Pinpoint the cell where the given text exists, returning its (X, Y) midpoint coordinate. 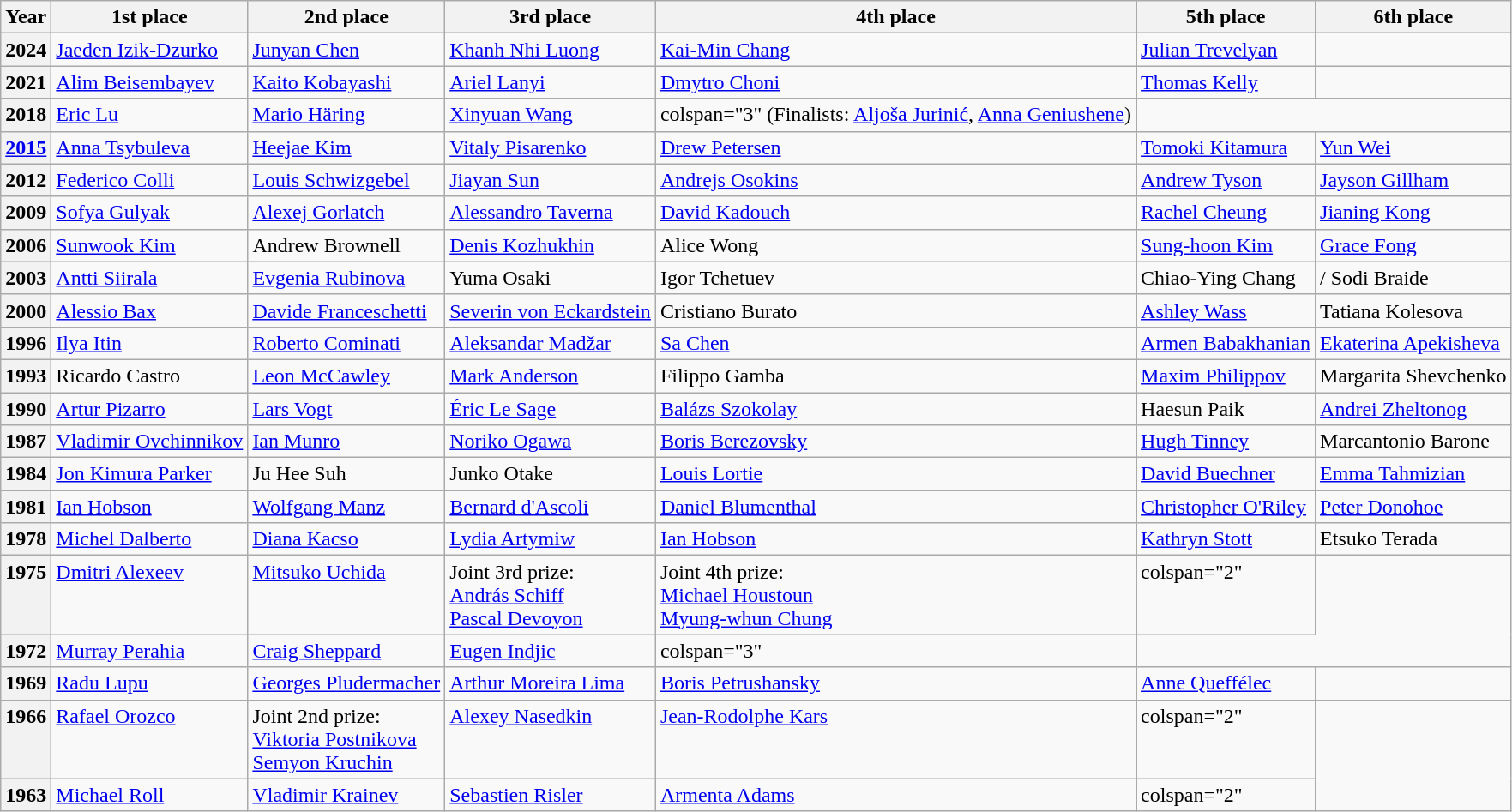
Mario Häring (346, 115)
Sa Chen (895, 343)
Etsuko Terada (1413, 539)
2009 (26, 213)
Radu Lupu (149, 683)
1963 (26, 795)
Maxim Philippov (1226, 376)
1990 (26, 409)
Yuma Osaki (551, 278)
1969 (26, 683)
Anna Tsybuleva (149, 147)
2018 (26, 115)
Ashley Wass (1226, 310)
Diana Kacso (346, 539)
Chiao-Ying Chang (1226, 278)
Tomoki Kitamura (1226, 147)
Artur Pizarro (149, 409)
Margarita Shevchenko (1413, 376)
Junyan Chen (346, 50)
Denis Kozhukhin (551, 245)
Kaito Kobayashi (346, 82)
Jiayan Sun (551, 180)
Haesun Paik (1226, 409)
Year (26, 17)
Filippo Gamba (895, 376)
2012 (26, 180)
Igor Tchetuev (895, 278)
Marcantonio Barone (1413, 442)
David Buechner (1226, 474)
Leon McCawley (346, 376)
Eugen Indjic (551, 651)
Michael Roll (149, 795)
Daniel Blumenthal (895, 507)
Alice Wong (895, 245)
Balázs Szokolay (895, 409)
Boris Berezovsky (895, 442)
Grace Fong (1413, 245)
Andrew Brownell (346, 245)
Mitsuko Uchida (346, 595)
Antti Siirala (149, 278)
Tatiana Kolesova (1413, 310)
1996 (26, 343)
Anne Queffélec (1226, 683)
Dmytro Choni (895, 82)
2015 (26, 147)
Vitaly Pisarenko (551, 147)
Ju Hee Suh (346, 474)
1966 (26, 739)
6th place (1413, 17)
Xinyuan Wang (551, 115)
Armen Babakhanian (1226, 343)
3rd place (551, 17)
/ Sodi Braide (1413, 278)
Cristiano Burato (895, 310)
Bernard d'Ascoli (551, 507)
2nd place (346, 17)
Louis Lortie (895, 474)
Vladimir Krainev (346, 795)
Junko Otake (551, 474)
Kai-Min Chang (895, 50)
Jon Kimura Parker (149, 474)
Alexej Gorlatch (346, 213)
Hugh Tinney (1226, 442)
1972 (26, 651)
1978 (26, 539)
Julian Trevelyan (1226, 50)
Kathryn Stott (1226, 539)
Aleksandar Madžar (551, 343)
2006 (26, 245)
1981 (26, 507)
Jianing Kong (1413, 213)
2024 (26, 50)
Khanh Nhi Luong (551, 50)
Andrejs Osokins (895, 180)
Severin von Eckardstein (551, 310)
Thomas Kelly (1226, 82)
colspan="3" (895, 651)
Ricardo Castro (149, 376)
Joint 4th prize: Michael Houstoun Myung-whun Chung (895, 595)
Jean-Rodolphe Kars (895, 739)
2000 (26, 310)
Emma Tahmizian (1413, 474)
Georges Pludermacher (346, 683)
Sebastien Risler (551, 795)
Roberto Cominati (346, 343)
1st place (149, 17)
Arthur Moreira Lima (551, 683)
5th place (1226, 17)
1993 (26, 376)
4th place (895, 17)
Drew Petersen (895, 147)
2003 (26, 278)
Éric Le Sage (551, 409)
Alim Beisembayev (149, 82)
Andrei Zheltonog (1413, 409)
Dmitri Alexeev (149, 595)
Lars Vogt (346, 409)
2021 (26, 82)
Ariel Lanyi (551, 82)
Sung-hoon Kim (1226, 245)
Craig Sheppard (346, 651)
Murray Perahia (149, 651)
Alessandro Taverna (551, 213)
Eric Lu (149, 115)
Jayson Gillham (1413, 180)
1984 (26, 474)
Ian Munro (346, 442)
Mark Anderson (551, 376)
Jaeden Izik-Dzurko (149, 50)
Ilya Itin (149, 343)
Sofya Gulyak (149, 213)
Alessio Bax (149, 310)
Rachel Cheung (1226, 213)
Michel Dalberto (149, 539)
1975 (26, 595)
David Kadouch (895, 213)
Federico Colli (149, 180)
Vladimir Ovchinnikov (149, 442)
Joint 2nd prize: Viktoria Postnikova Semyon Kruchin (346, 739)
Rafael Orozco (149, 739)
Louis Schwizgebel (346, 180)
Andrew Tyson (1226, 180)
Christopher O'Riley (1226, 507)
Ekaterina Apekisheva (1413, 343)
Lydia Artymiw (551, 539)
Peter Donohoe (1413, 507)
colspan="3" (Finalists: Aljoša Jurinić, Anna Geniushene) (895, 115)
Alexey Nasedkin (551, 739)
Boris Petrushansky (895, 683)
Sunwook Kim (149, 245)
Evgenia Rubinova (346, 278)
Heejae Kim (346, 147)
Noriko Ogawa (551, 442)
Davide Franceschetti (346, 310)
Yun Wei (1413, 147)
Armenta Adams (895, 795)
1987 (26, 442)
Joint 3rd prize: András Schiff Pascal Devoyon (551, 595)
Wolfgang Manz (346, 507)
